From the cell containing the given text, extract its center point as (X, Y) coordinate. 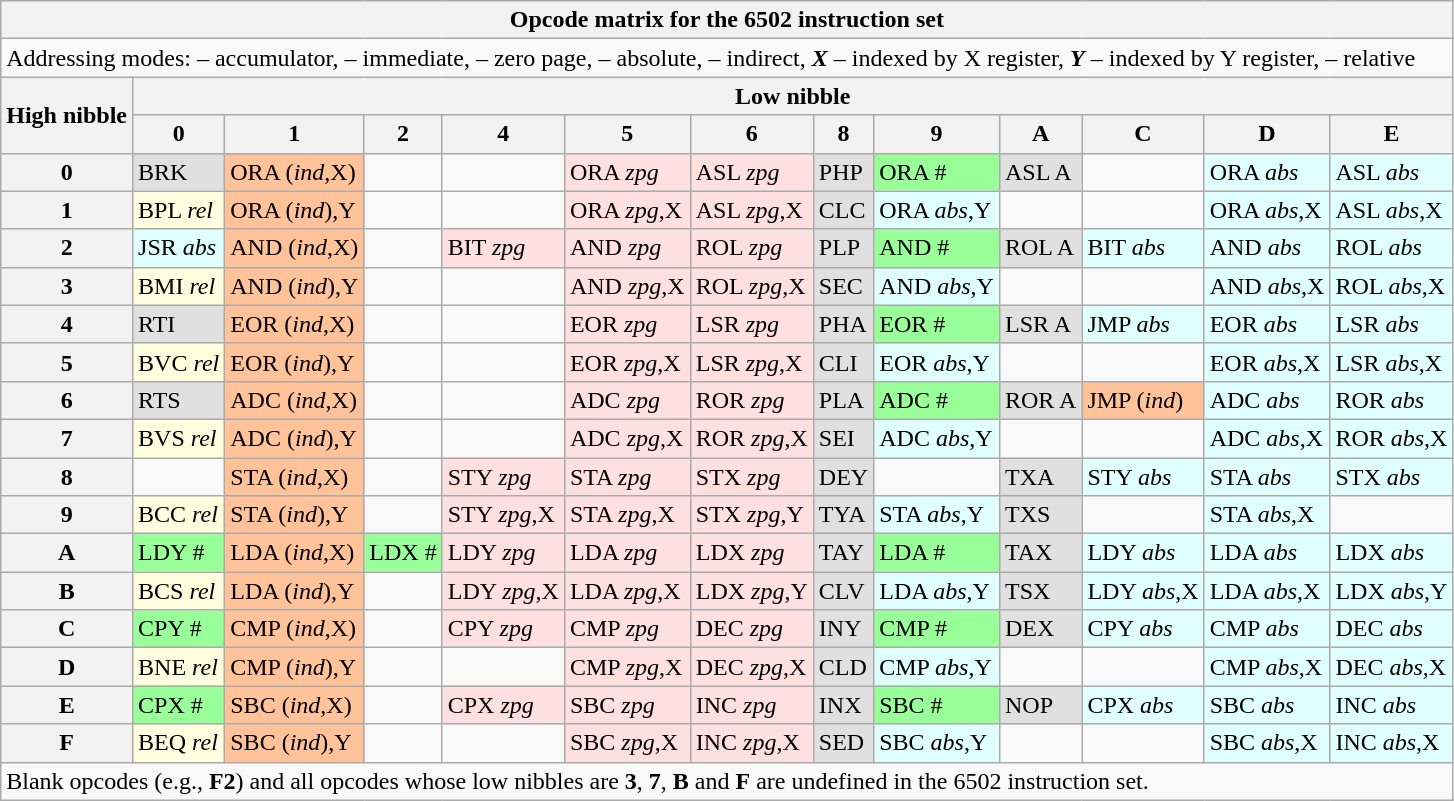
SBC zpg,X (627, 743)
SEI (843, 438)
JMP (ind) (1143, 400)
Opcode matrix for the 6502 instruction set (727, 20)
LDX abs,Y (1392, 591)
TYA (843, 515)
DEC abs,X (1392, 667)
INC abs,X (1392, 743)
DEY (843, 477)
SBC (ind),Y (294, 743)
BCC rel (179, 515)
CPY zpg (503, 629)
ROR A (1040, 400)
TAX (1040, 553)
ORA abs (1267, 172)
ROL zpg (752, 248)
BPL rel (179, 210)
ASL abs (1392, 172)
TXS (1040, 515)
SED (843, 743)
INC abs (1392, 705)
LDX zpg (752, 553)
EOR abs (1267, 324)
PLP (843, 248)
ADC abs,X (1267, 438)
DEC zpg,X (752, 667)
EOR abs,X (1267, 362)
Blank opcodes (e.g., F2) and all opcodes whose low nibbles are 3, 7, B and F are undefined in the 6502 instruction set. (727, 781)
ASL zpg (752, 172)
ROL abs (1392, 248)
LDA zpg,X (627, 591)
LDA # (937, 553)
LDY abs (1143, 553)
DEX (1040, 629)
STY zpg (503, 477)
STX abs (1392, 477)
ORA # (937, 172)
ADC (ind),Y (294, 438)
ROR abs,X (1392, 438)
LDA abs,Y (937, 591)
CLC (843, 210)
ADC (ind,X) (294, 400)
BMI rel (179, 286)
SBC zpg (627, 705)
DEC zpg (752, 629)
STA (ind),Y (294, 515)
SBC # (937, 705)
TXA (1040, 477)
CPX # (179, 705)
STA abs (1267, 477)
ORA zpg,X (627, 210)
ASL abs,X (1392, 210)
EOR abs,Y (937, 362)
AND zpg,X (627, 286)
BVS rel (179, 438)
ADC zpg,X (627, 438)
BIT zpg (503, 248)
PHP (843, 172)
7 (67, 438)
B (67, 591)
AND # (937, 248)
ROR abs (1392, 400)
CMP abs (1267, 629)
AND zpg (627, 248)
CLI (843, 362)
JMP abs (1143, 324)
EOR zpg,X (627, 362)
LSR abs (1392, 324)
AND (ind),Y (294, 286)
AND abs,X (1267, 286)
BRK (179, 172)
High nibble (67, 115)
LDA (ind),Y (294, 591)
ORA abs,X (1267, 210)
LDY zpg,X (503, 591)
CPX zpg (503, 705)
LDA abs (1267, 553)
LDY abs,X (1143, 591)
ORA (ind),Y (294, 210)
F (67, 743)
ROL A (1040, 248)
CMP (ind),Y (294, 667)
INC zpg,X (752, 743)
EOR # (937, 324)
Addressing modes: – accumulator, – immediate, – zero page, – absolute, – indirect, X – indexed by X register, Y – indexed by Y register, – relative (727, 58)
BIT abs (1143, 248)
CMP (ind,X) (294, 629)
ADC # (937, 400)
ROL zpg,X (752, 286)
JSR abs (179, 248)
AND abs,Y (937, 286)
CLD (843, 667)
LSR zpg (752, 324)
STA zpg,X (627, 515)
RTS (179, 400)
TSX (1040, 591)
LDY zpg (503, 553)
EOR zpg (627, 324)
STA abs,X (1267, 515)
DEC abs (1392, 629)
LSR zpg,X (752, 362)
LDX # (403, 553)
SBC abs,X (1267, 743)
LDA abs,X (1267, 591)
CPX abs (1143, 705)
TAY (843, 553)
STA zpg (627, 477)
ASL A (1040, 172)
STA abs,Y (937, 515)
LSR abs,X (1392, 362)
ROL abs,X (1392, 286)
ROR zpg (752, 400)
LDX zpg,Y (752, 591)
BEQ rel (179, 743)
LDX abs (1392, 553)
RTI (179, 324)
BCS rel (179, 591)
LDA (ind,X) (294, 553)
LDY # (179, 553)
EOR (ind,X) (294, 324)
EOR (ind),Y (294, 362)
ADC abs (1267, 400)
ROR zpg,X (752, 438)
AND abs (1267, 248)
STY abs (1143, 477)
LDA zpg (627, 553)
CMP zpg (627, 629)
STA (ind,X) (294, 477)
CPY abs (1143, 629)
SBC abs,Y (937, 743)
CLV (843, 591)
PHA (843, 324)
ORA abs,Y (937, 210)
ADC zpg (627, 400)
Low nibble (793, 96)
BVC rel (179, 362)
3 (67, 286)
INC zpg (752, 705)
ADC abs,Y (937, 438)
CPY # (179, 629)
ASL zpg,X (752, 210)
STX zpg (752, 477)
CMP zpg,X (627, 667)
SBC (ind,X) (294, 705)
LSR A (1040, 324)
CMP abs,Y (937, 667)
BNE rel (179, 667)
STX zpg,Y (752, 515)
PLA (843, 400)
CMP # (937, 629)
ORA (ind,X) (294, 172)
INX (843, 705)
ORA zpg (627, 172)
AND (ind,X) (294, 248)
CMP abs,X (1267, 667)
INY (843, 629)
SEC (843, 286)
NOP (1040, 705)
SBC abs (1267, 705)
STY zpg,X (503, 515)
